Capture the cell that displays the provided text and extract its (X, Y) central coordinate. 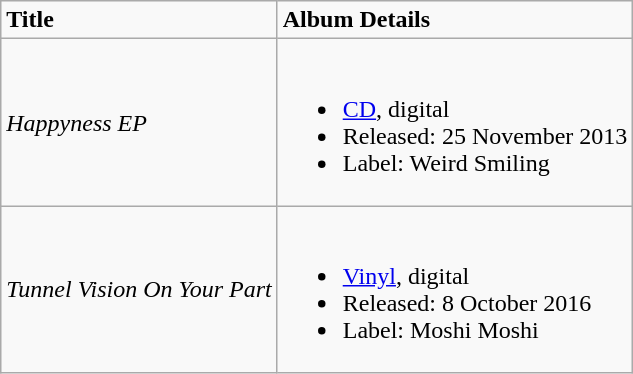
Happyness EP (139, 122)
Vinyl, digitalReleased: 8 October 2016Label: Moshi Moshi (455, 290)
Tunnel Vision On Your Part (139, 290)
CD, digitalReleased: 25 November 2013Label: Weird Smiling (455, 122)
Album Details (455, 20)
Title (139, 20)
